Determine the (X, Y) coordinate at the center of the cell enclosing the given text.  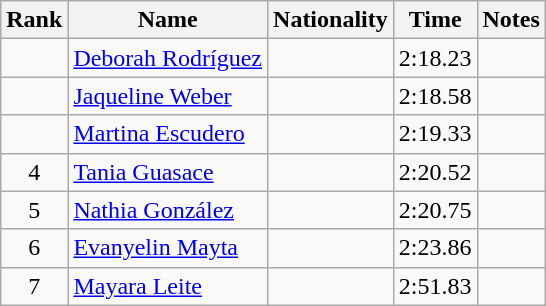
Notes (511, 20)
6 (34, 248)
Tania Guasace (168, 172)
2:51.83 (435, 286)
Time (435, 20)
Nationality (331, 20)
5 (34, 210)
Rank (34, 20)
Mayara Leite (168, 286)
2:18.23 (435, 58)
2:23.86 (435, 248)
Name (168, 20)
Martina Escudero (168, 134)
Deborah Rodríguez (168, 58)
Evanyelin Mayta (168, 248)
2:19.33 (435, 134)
2:20.52 (435, 172)
Nathia González (168, 210)
Jaqueline Weber (168, 96)
7 (34, 286)
2:18.58 (435, 96)
2:20.75 (435, 210)
4 (34, 172)
